Determine the (X, Y) coordinate at the center of the cell enclosing the given text.  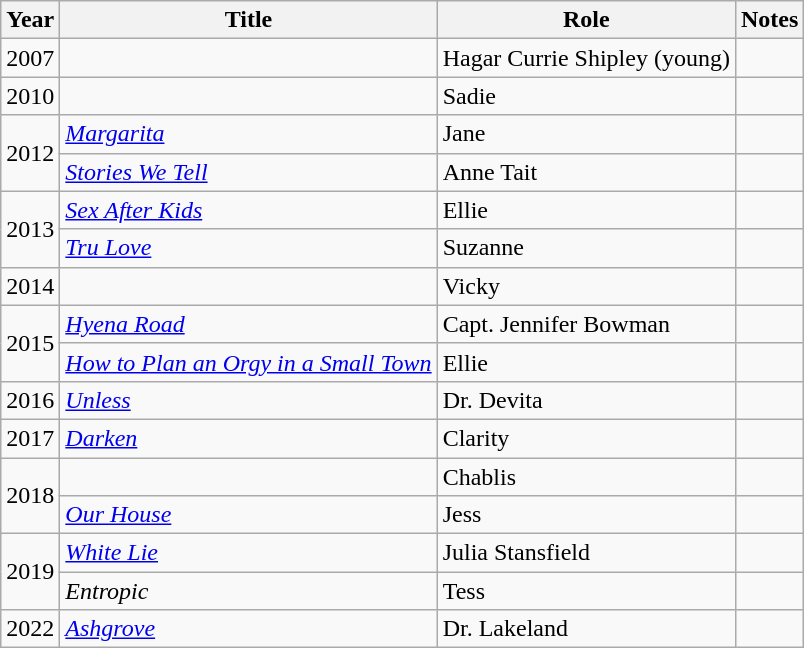
2013 (30, 229)
Tru Love (248, 248)
2012 (30, 153)
Darken (248, 438)
2018 (30, 496)
Year (30, 20)
Role (586, 20)
Margarita (248, 134)
Hyena Road (248, 324)
Tess (586, 591)
How to Plan an Orgy in a Small Town (248, 362)
Suzanne (586, 248)
Notes (769, 20)
2016 (30, 400)
Anne Tait (586, 172)
Unless (248, 400)
2017 (30, 438)
Chablis (586, 477)
2015 (30, 343)
Capt. Jennifer Bowman (586, 324)
Ashgrove (248, 629)
Sadie (586, 96)
2010 (30, 96)
2019 (30, 572)
2007 (30, 58)
Dr. Lakeland (586, 629)
2014 (30, 286)
Vicky (586, 286)
Dr. Devita (586, 400)
Title (248, 20)
Sex After Kids (248, 210)
Jess (586, 515)
Our House (248, 515)
Hagar Currie Shipley (young) (586, 58)
Julia Stansfield (586, 553)
Jane (586, 134)
2022 (30, 629)
White Lie (248, 553)
Stories We Tell (248, 172)
Clarity (586, 438)
Entropic (248, 591)
